Provide the [x, y] coordinate of the cell's center where the given text is located.  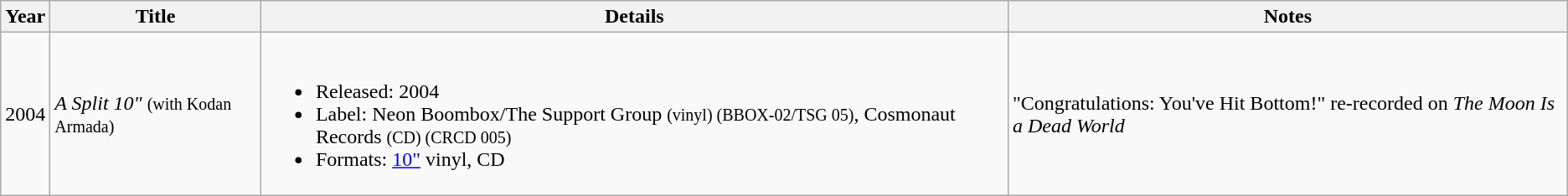
"Congratulations: You've Hit Bottom!" re-recorded on The Moon Is a Dead World [1287, 114]
Details [634, 17]
2004 [25, 114]
Notes [1287, 17]
Title [156, 17]
A Split 10" (with Kodan Armada) [156, 114]
Year [25, 17]
Released: 2004Label: Neon Boombox/The Support Group (vinyl) (BBOX-02/TSG 05), Cosmonaut Records (CD) (CRCD 005)Formats: 10" vinyl, CD [634, 114]
